Locate the cell with the specified text and output its [x, y] center coordinate. 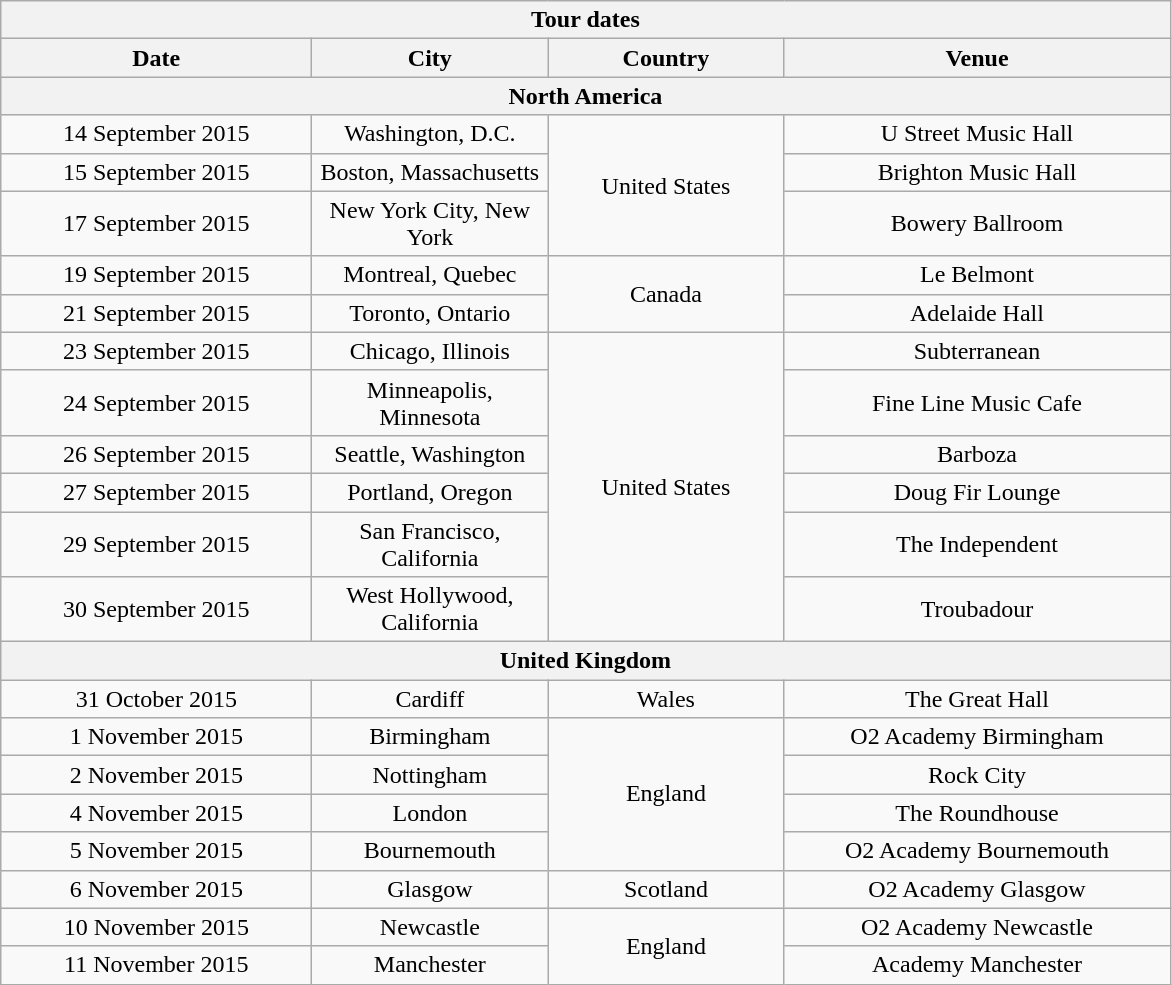
Newcastle [430, 927]
Le Belmont [977, 275]
The Roundhouse [977, 813]
O2 Academy Bournemouth [977, 851]
15 September 2015 [156, 172]
Nottingham [430, 775]
17 September 2015 [156, 224]
1 November 2015 [156, 737]
Toronto, Ontario [430, 313]
The Great Hall [977, 699]
2 November 2015 [156, 775]
31 October 2015 [156, 699]
Doug Fir Lounge [977, 492]
Subterranean [977, 351]
Tour dates [586, 20]
Academy Manchester [977, 965]
Scotland [666, 889]
Rock City [977, 775]
Brighton Music Hall [977, 172]
New York City, New York [430, 224]
Manchester [430, 965]
Venue [977, 58]
Chicago, Illinois [430, 351]
4 November 2015 [156, 813]
Adelaide Hall [977, 313]
21 September 2015 [156, 313]
26 September 2015 [156, 454]
Washington, D.C. [430, 134]
O2 Academy Birmingham [977, 737]
Country [666, 58]
5 November 2015 [156, 851]
23 September 2015 [156, 351]
14 September 2015 [156, 134]
27 September 2015 [156, 492]
19 September 2015 [156, 275]
O2 Academy Newcastle [977, 927]
Date [156, 58]
Bowery Ballroom [977, 224]
Wales [666, 699]
Boston, Massachusetts [430, 172]
Birmingham [430, 737]
Fine Line Music Cafe [977, 402]
Seattle, Washington [430, 454]
West Hollywood, California [430, 610]
Glasgow [430, 889]
City [430, 58]
Canada [666, 294]
10 November 2015 [156, 927]
Troubadour [977, 610]
30 September 2015 [156, 610]
6 November 2015 [156, 889]
Minneapolis, Minnesota [430, 402]
The Independent [977, 544]
Bournemouth [430, 851]
United Kingdom [586, 661]
London [430, 813]
O2 Academy Glasgow [977, 889]
North America [586, 96]
U Street Music Hall [977, 134]
Portland, Oregon [430, 492]
Cardiff [430, 699]
24 September 2015 [156, 402]
San Francisco, California [430, 544]
Montreal, Quebec [430, 275]
11 November 2015 [156, 965]
29 September 2015 [156, 544]
Barboza [977, 454]
